Extract the (X, Y) coordinate from the center of the cell holding the provided text.  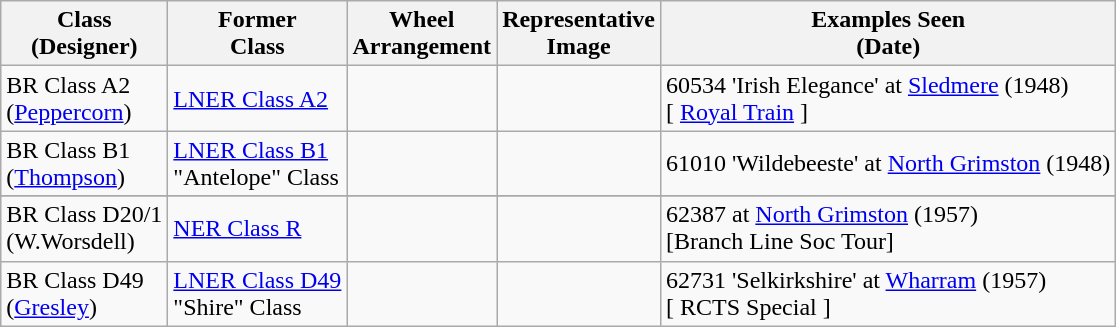
FormerClass (258, 34)
NER Class R (258, 228)
RepresentativeImage (579, 34)
BR Class A2(Peppercorn) (84, 98)
62731 'Selkirkshire' at Wharram (1957)[ RCTS Special ] (888, 294)
60534 'Irish Elegance' at Sledmere (1948)[ Royal Train ] (888, 98)
LNER Class D49"Shire" Class (258, 294)
BR Class D20/1(W.Worsdell) (84, 228)
WheelArrangement (422, 34)
LNER Class A2 (258, 98)
61010 'Wildebeeste' at North Grimston (1948) (888, 164)
LNER Class B1"Antelope" Class (258, 164)
Class(Designer) (84, 34)
BR Class D49(Gresley) (84, 294)
62387 at North Grimston (1957)[Branch Line Soc Tour] (888, 228)
Examples Seen(Date) (888, 34)
BR Class B1(Thompson) (84, 164)
